For the text-containing cell, return its midpoint in (X, Y) coordinate format. 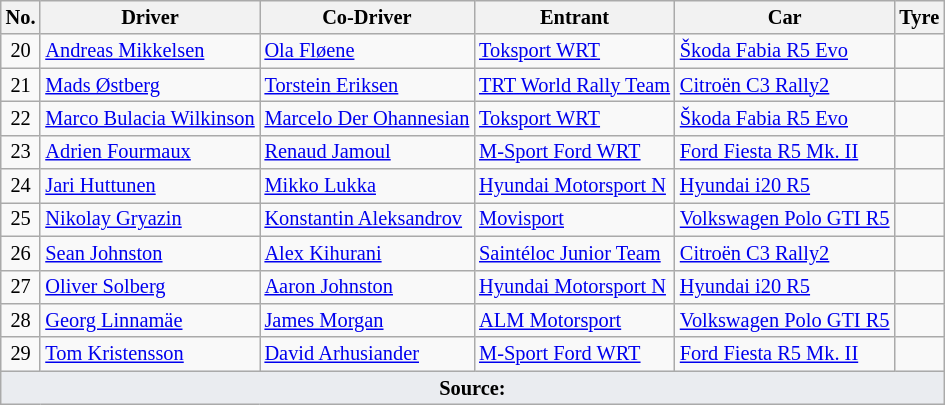
Jari Huttunen (150, 186)
Tom Kristensson (150, 354)
Alex Kihurani (368, 253)
23 (21, 152)
Nikolay Gryazin (150, 219)
29 (21, 354)
Sean Johnston (150, 253)
Car (784, 17)
Driver (150, 17)
20 (21, 51)
Marco Bulacia Wilkinson (150, 118)
Andreas Mikkelsen (150, 51)
Movisport (574, 219)
Aaron Johnston (368, 287)
Marcelo Der Ohannesian (368, 118)
TRT World Rally Team (574, 85)
Georg Linnamäe (150, 320)
Konstantin Aleksandrov (368, 219)
Entrant (574, 17)
Saintéloc Junior Team (574, 253)
25 (21, 219)
22 (21, 118)
28 (21, 320)
Mikko Lukka (368, 186)
Oliver Solberg (150, 287)
ALM Motorsport (574, 320)
Ola Fløene (368, 51)
Tyre (919, 17)
27 (21, 287)
Source: (472, 388)
Adrien Fourmaux (150, 152)
James Morgan (368, 320)
Torstein Eriksen (368, 85)
Co-Driver (368, 17)
21 (21, 85)
David Arhusiander (368, 354)
Renaud Jamoul (368, 152)
Mads Østberg (150, 85)
24 (21, 186)
26 (21, 253)
No. (21, 17)
